Detect which cell encompasses the target text, then output its [X, Y] center coordinate. 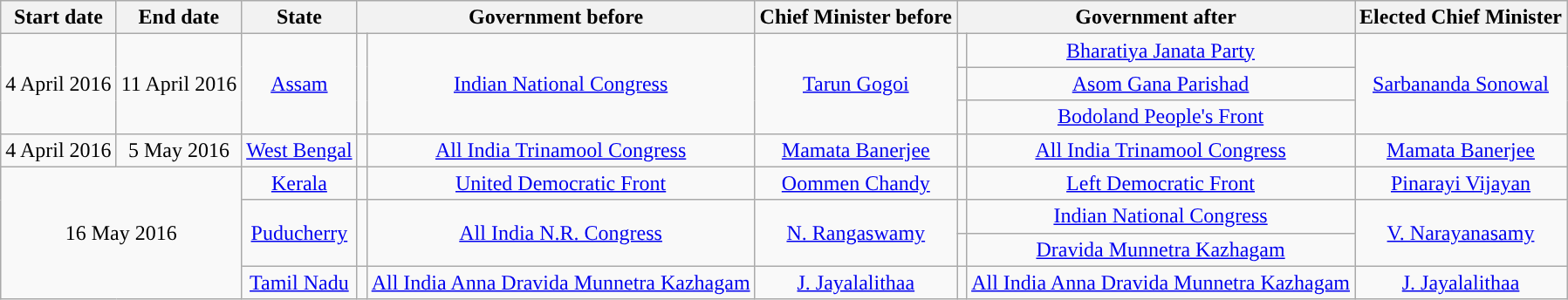
11 April 2016 [179, 84]
All India N.R. Congress [560, 233]
Sarbananda Sonowal [1461, 84]
Bharatiya Janata Party [1161, 51]
Elected Chief Minister [1461, 17]
N. Rangaswamy [855, 233]
V. Narayanasamy [1461, 233]
Bodoland People's Front [1161, 117]
5 May 2016 [179, 150]
Dravida Munnetra Kazhagam [1161, 249]
Start date [58, 17]
Government before [556, 17]
End date [179, 17]
West Bengal [299, 150]
United Democratic Front [560, 183]
Puducherry [299, 233]
Asom Gana Parishad [1161, 84]
Chief Minister before [855, 17]
Left Democratic Front [1161, 183]
Tarun Gogoi [855, 84]
Government after [1156, 17]
State [299, 17]
Pinarayi Vijayan [1461, 183]
Tamil Nadu [299, 283]
Assam [299, 84]
16 May 2016 [121, 233]
Oommen Chandy [855, 183]
Kerala [299, 183]
